Identify which cell holds the provided text, then report its [x, y] central coordinate. 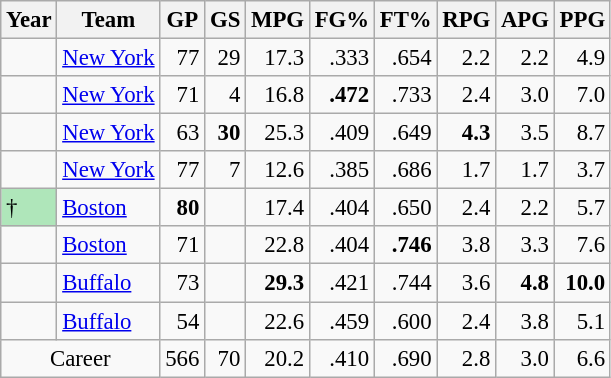
17.3 [278, 58]
.746 [406, 245]
10.0 [582, 283]
6.6 [582, 358]
.690 [406, 358]
5.1 [582, 321]
22.6 [278, 321]
25.3 [278, 133]
Year [29, 20]
.385 [342, 170]
.744 [406, 283]
73 [182, 283]
.409 [342, 133]
FT% [406, 20]
7.6 [582, 245]
29.3 [278, 283]
FG% [342, 20]
7 [226, 170]
4.3 [466, 133]
3.3 [526, 245]
.686 [406, 170]
63 [182, 133]
.421 [342, 283]
GP [182, 20]
Career [80, 358]
20.2 [278, 358]
16.8 [278, 95]
7.0 [582, 95]
.410 [342, 358]
22.8 [278, 245]
.733 [406, 95]
30 [226, 133]
17.4 [278, 208]
.600 [406, 321]
12.6 [278, 170]
4 [226, 95]
3.7 [582, 170]
.650 [406, 208]
.333 [342, 58]
Team [108, 20]
8.7 [582, 133]
.654 [406, 58]
4.8 [526, 283]
5.7 [582, 208]
APG [526, 20]
70 [226, 358]
RPG [466, 20]
54 [182, 321]
GS [226, 20]
MPG [278, 20]
.649 [406, 133]
3.5 [526, 133]
† [29, 208]
3.6 [466, 283]
PPG [582, 20]
2.8 [466, 358]
4.9 [582, 58]
29 [226, 58]
80 [182, 208]
.459 [342, 321]
.472 [342, 95]
566 [182, 358]
